Scan for the cell matching the given text and deliver its [X, Y] coordinate at center. 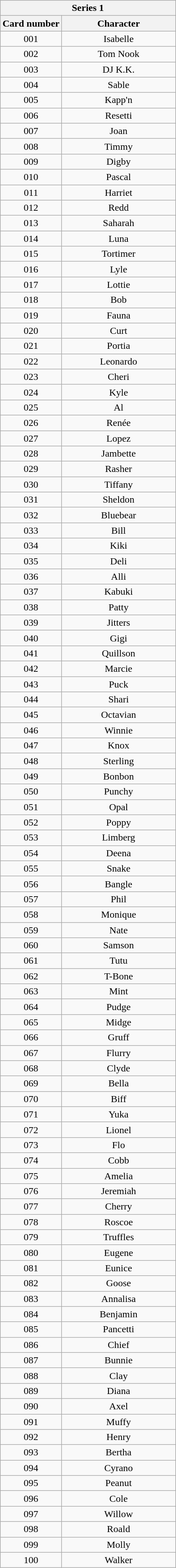
Patty [118, 607]
027 [31, 438]
Tom Nook [118, 54]
Bertha [118, 1453]
Saharah [118, 223]
010 [31, 177]
040 [31, 638]
062 [31, 976]
Rasher [118, 469]
054 [31, 853]
080 [31, 1253]
014 [31, 239]
030 [31, 484]
020 [31, 331]
Deli [118, 561]
Tutu [118, 961]
Resetti [118, 115]
Samson [118, 945]
035 [31, 561]
Amelia [118, 1176]
Digby [118, 161]
Molly [118, 1545]
Alli [118, 576]
084 [31, 1314]
Axel [118, 1406]
T-Bone [118, 976]
004 [31, 85]
Pancetti [118, 1329]
Opal [118, 807]
Lottie [118, 285]
012 [31, 208]
068 [31, 1068]
Willow [118, 1514]
Eunice [118, 1268]
043 [31, 684]
Sable [118, 85]
067 [31, 1053]
Gruff [118, 1038]
082 [31, 1283]
Cobb [118, 1160]
Annalisa [118, 1299]
090 [31, 1406]
Nate [118, 930]
Monique [118, 914]
Deena [118, 853]
033 [31, 530]
036 [31, 576]
024 [31, 392]
008 [31, 146]
Poppy [118, 822]
Lyle [118, 269]
Marcie [118, 669]
087 [31, 1360]
Fauna [118, 315]
060 [31, 945]
048 [31, 761]
Al [118, 407]
Curt [118, 331]
Cherry [118, 1207]
Flo [118, 1145]
Octavian [118, 715]
078 [31, 1222]
Chief [118, 1345]
007 [31, 131]
083 [31, 1299]
Bluebear [118, 515]
Card number [31, 23]
074 [31, 1160]
049 [31, 776]
003 [31, 69]
Clay [118, 1375]
091 [31, 1421]
034 [31, 546]
Bunnie [118, 1360]
065 [31, 1022]
Joan [118, 131]
Bill [118, 530]
085 [31, 1329]
051 [31, 807]
017 [31, 285]
025 [31, 407]
Harriet [118, 193]
066 [31, 1038]
081 [31, 1268]
Jambette [118, 454]
061 [31, 961]
Limberg [118, 838]
Benjamin [118, 1314]
Diana [118, 1391]
026 [31, 423]
071 [31, 1114]
023 [31, 377]
Midge [118, 1022]
Redd [118, 208]
Cyrano [118, 1468]
Lionel [118, 1130]
055 [31, 868]
Winnie [118, 730]
Punchy [118, 792]
Tiffany [118, 484]
076 [31, 1191]
Kabuki [118, 592]
064 [31, 1007]
056 [31, 884]
086 [31, 1345]
098 [31, 1529]
041 [31, 653]
047 [31, 746]
Tortimer [118, 254]
032 [31, 515]
052 [31, 822]
Character [118, 23]
015 [31, 254]
075 [31, 1176]
Jeremiah [118, 1191]
Muffy [118, 1421]
Phil [118, 899]
100 [31, 1560]
037 [31, 592]
073 [31, 1145]
Kiki [118, 546]
Isabelle [118, 39]
DJ K.K. [118, 69]
013 [31, 223]
072 [31, 1130]
044 [31, 700]
019 [31, 315]
099 [31, 1545]
038 [31, 607]
079 [31, 1237]
Pascal [118, 177]
046 [31, 730]
053 [31, 838]
095 [31, 1483]
Yuka [118, 1114]
Flurry [118, 1053]
Kapp'n [118, 100]
059 [31, 930]
097 [31, 1514]
Knox [118, 746]
Snake [118, 868]
Sheldon [118, 500]
042 [31, 669]
005 [31, 100]
028 [31, 454]
031 [31, 500]
039 [31, 623]
011 [31, 193]
096 [31, 1499]
Lopez [118, 438]
Goose [118, 1283]
Leonardo [118, 361]
001 [31, 39]
Gigi [118, 638]
Roscoe [118, 1222]
Roald [118, 1529]
006 [31, 115]
Clyde [118, 1068]
Kyle [118, 392]
Cheri [118, 377]
057 [31, 899]
Bangle [118, 884]
002 [31, 54]
092 [31, 1437]
Series 1 [88, 8]
Renée [118, 423]
050 [31, 792]
Pudge [118, 1007]
045 [31, 715]
063 [31, 992]
Jitters [118, 623]
088 [31, 1375]
Henry [118, 1437]
Bella [118, 1084]
Bonbon [118, 776]
Shari [118, 700]
Biff [118, 1099]
016 [31, 269]
Walker [118, 1560]
Bob [118, 300]
Portia [118, 346]
Sterling [118, 761]
009 [31, 161]
Eugene [118, 1253]
018 [31, 300]
022 [31, 361]
Puck [118, 684]
058 [31, 914]
029 [31, 469]
093 [31, 1453]
Truffles [118, 1237]
077 [31, 1207]
Luna [118, 239]
070 [31, 1099]
Mint [118, 992]
094 [31, 1468]
089 [31, 1391]
Timmy [118, 146]
Cole [118, 1499]
Peanut [118, 1483]
069 [31, 1084]
021 [31, 346]
Quillson [118, 653]
